Scan for the cell matching the given text and deliver its [x, y] coordinate at center. 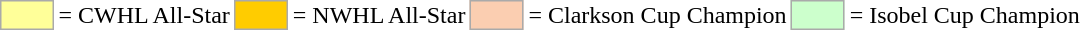
= Clarkson Cup Champion [658, 15]
= CWHL All-Star [144, 15]
= NWHL All-Star [379, 15]
